Search for the cell housing the specified text and yield its [x, y] center coordinate. 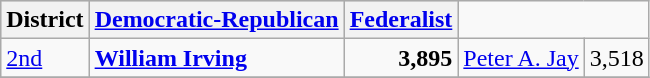
District [45, 20]
Peter A. Jay [521, 58]
3,518 [616, 58]
Democratic-Republican [216, 20]
2nd [45, 58]
3,895 [401, 58]
William Irving [216, 58]
Federalist [401, 20]
